From the cell containing the given text, extract its center point as (x, y) coordinate. 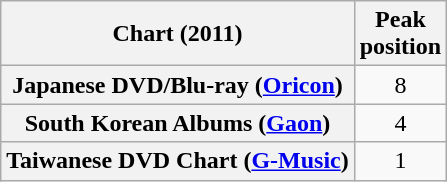
Chart (2011) (178, 34)
South Korean Albums (Gaon) (178, 123)
Peakposition (400, 34)
Japanese DVD/Blu-ray (Oricon) (178, 85)
4 (400, 123)
1 (400, 161)
Taiwanese DVD Chart (G-Music) (178, 161)
8 (400, 85)
